For the text-containing cell, return its midpoint in [x, y] coordinate format. 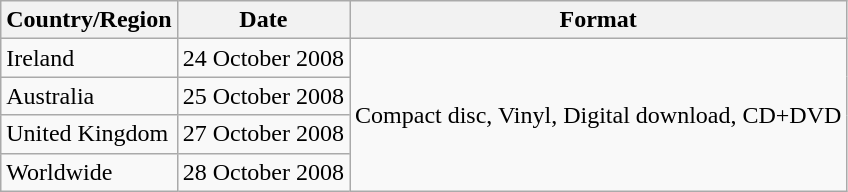
24 October 2008 [263, 58]
Ireland [89, 58]
Format [598, 20]
Country/Region [89, 20]
28 October 2008 [263, 172]
United Kingdom [89, 134]
Australia [89, 96]
27 October 2008 [263, 134]
25 October 2008 [263, 96]
Worldwide [89, 172]
Date [263, 20]
Compact disc, Vinyl, Digital download, CD+DVD [598, 115]
